From the cell containing the given text, extract its center point as [X, Y] coordinate. 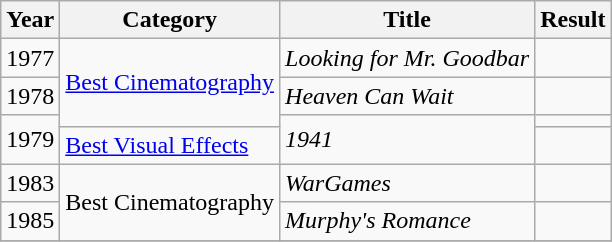
WarGames [408, 183]
Looking for Mr. Goodbar [408, 58]
Year [30, 20]
1979 [30, 140]
1978 [30, 96]
1985 [30, 221]
Category [170, 20]
Title [408, 20]
1983 [30, 183]
1977 [30, 58]
1941 [408, 140]
Best Visual Effects [170, 145]
Result [573, 20]
Heaven Can Wait [408, 96]
Murphy's Romance [408, 221]
